Determine the [x, y] coordinate at the center of the cell enclosing the given text.  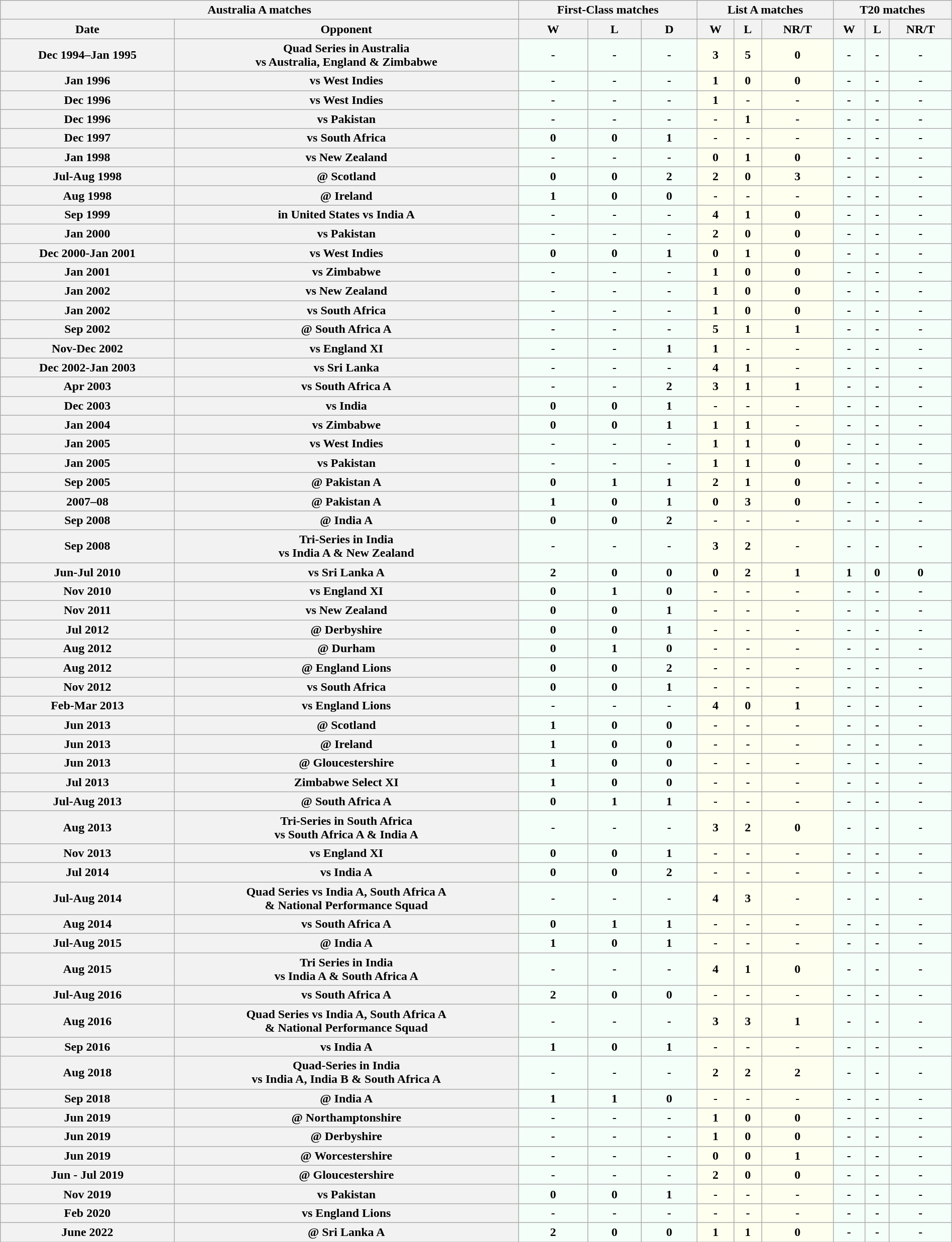
Sep 2002 [87, 329]
Tri Series in Indiavs India A & South Africa A [346, 969]
Sep 2018 [87, 1098]
Dec 1994–Jan 1995 [87, 55]
Jul 2012 [87, 630]
Jan 1996 [87, 81]
Aug 2018 [87, 1072]
Aug 1998 [87, 195]
Nov 2019 [87, 1194]
Opponent [346, 29]
Jun - Jul 2019 [87, 1175]
Aug 2014 [87, 924]
@ Sri Lanka A [346, 1232]
@ England Lions [346, 668]
Date [87, 29]
Sep 2016 [87, 1047]
@ Worcestershire [346, 1156]
vs Sri Lanka [346, 367]
June 2022 [87, 1232]
Aug 2016 [87, 1021]
Jul 2014 [87, 872]
Sep 2005 [87, 482]
Jul-Aug 2016 [87, 995]
Jul-Aug 2015 [87, 943]
Jan 2000 [87, 233]
Australia A matches [260, 10]
Sep 1999 [87, 214]
Quad-Series in Indiavs India A, India B & South Africa A [346, 1072]
D [669, 29]
Jul-Aug 2013 [87, 801]
Feb-Mar 2013 [87, 706]
Jun-Jul 2010 [87, 572]
List A matches [765, 10]
Jul 2013 [87, 782]
Tri-Series in Indiavs India A & New Zealand [346, 546]
Feb 2020 [87, 1213]
Nov 2010 [87, 591]
Dec 2002-Jan 2003 [87, 367]
Aug 2015 [87, 969]
Jul-Aug 1998 [87, 176]
2007–08 [87, 501]
Zimbabwe Select XI [346, 782]
Nov 2012 [87, 687]
Jan 1998 [87, 157]
Dec 2003 [87, 406]
@ Northamptonshire [346, 1117]
Jul-Aug 2014 [87, 898]
First-Class matches [608, 10]
Quad Series in Australiavs Australia, England & Zimbabwe [346, 55]
Tri-Series in South Africavs South Africa A & India A [346, 827]
Apr 2003 [87, 387]
Jan 2001 [87, 272]
vs Sri Lanka A [346, 572]
vs India [346, 406]
Aug 2013 [87, 827]
T20 matches [892, 10]
Dec 2000-Jan 2001 [87, 253]
in United States vs India A [346, 214]
Nov 2013 [87, 853]
Nov-Dec 2002 [87, 348]
Nov 2011 [87, 610]
Dec 1997 [87, 138]
Jan 2004 [87, 425]
@ Durham [346, 649]
